Locate the cell with the specified text and output its [x, y] center coordinate. 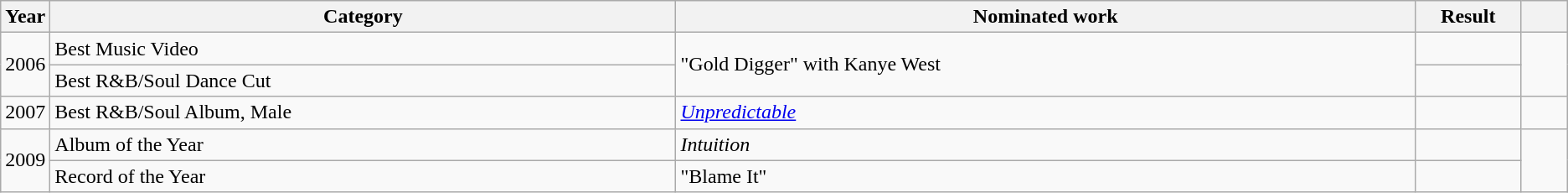
2007 [25, 112]
Nominated work [1045, 17]
Unpredictable [1045, 112]
Album of the Year [364, 144]
Category [364, 17]
Intuition [1045, 144]
Best R&B/Soul Album, Male [364, 112]
"Gold Digger" with Kanye West [1045, 65]
"Blame It" [1045, 176]
Year [25, 17]
Record of the Year [364, 176]
Best R&B/Soul Dance Cut [364, 81]
Result [1467, 17]
2009 [25, 160]
Best Music Video [364, 49]
2006 [25, 65]
